Scan for the cell matching the given text and deliver its [X, Y] coordinate at center. 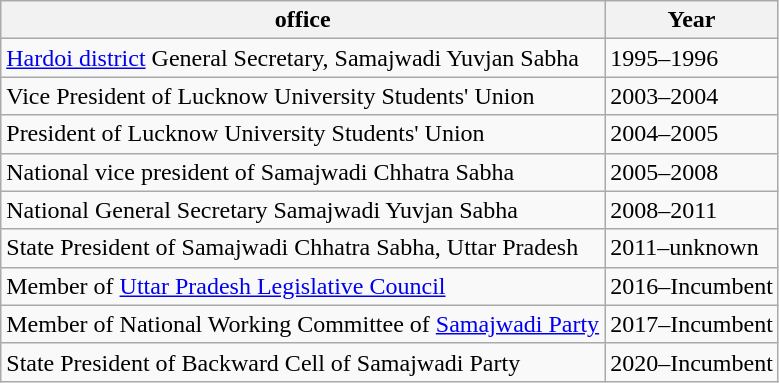
Year [692, 20]
2017–Incumbent [692, 324]
Member of National Working Committee of Samajwadi Party [303, 324]
State President of Backward Cell of Samajwadi Party [303, 362]
2020–Incumbent [692, 362]
2008–2011 [692, 210]
State President of Samajwadi Chhatra Sabha, Uttar Pradesh [303, 248]
office [303, 20]
2005–2008 [692, 172]
Hardoi district General Secretary, Samajwadi Yuvjan Sabha [303, 58]
Vice President of Lucknow University Students' Union [303, 96]
2011–unknown [692, 248]
Member of Uttar Pradesh Legislative Council [303, 286]
2003–2004 [692, 96]
2004–2005 [692, 134]
National General Secretary Samajwadi Yuvjan Sabha [303, 210]
2016–Incumbent [692, 286]
1995–1996 [692, 58]
National vice president of Samajwadi Chhatra Sabha [303, 172]
President of Lucknow University Students' Union [303, 134]
